Search for the cell housing the specified text and yield its [x, y] center coordinate. 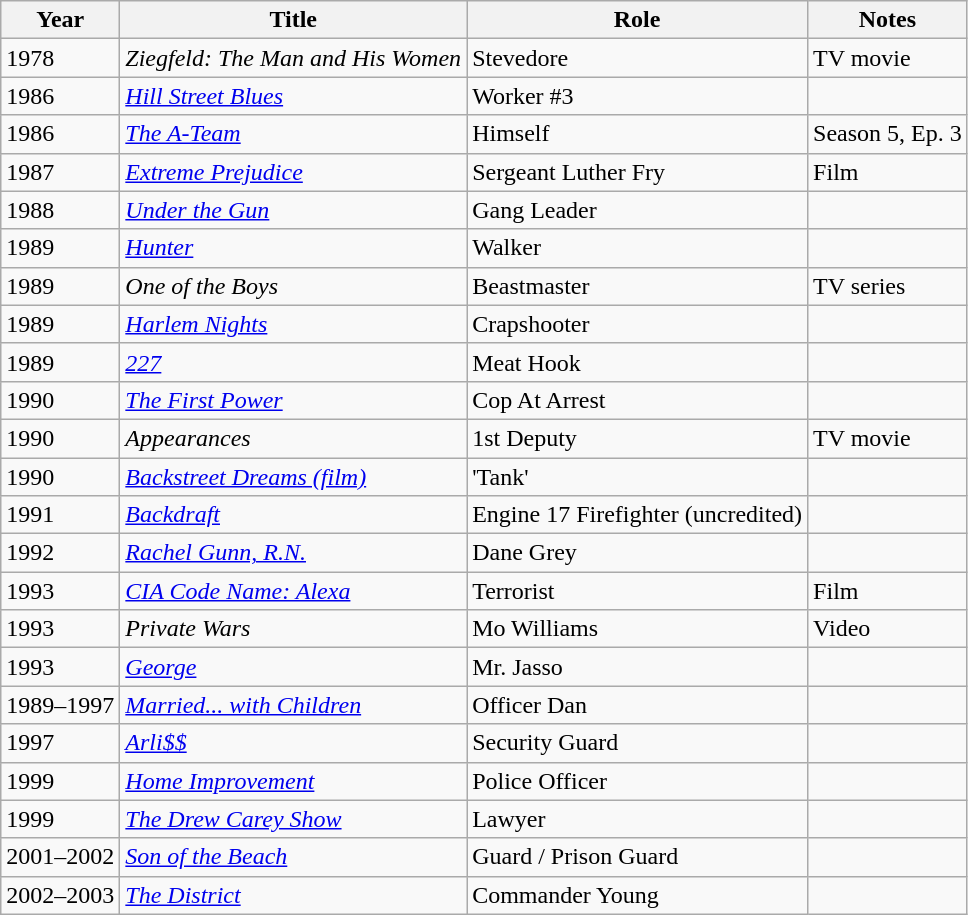
1989–1997 [60, 705]
Worker #3 [638, 96]
1991 [60, 515]
Ziegfeld: The Man and His Women [294, 58]
Cop At Arrest [638, 400]
227 [294, 362]
Extreme Prejudice [294, 172]
Video [888, 629]
Hill Street Blues [294, 96]
Security Guard [638, 743]
Terrorist [638, 591]
TV series [888, 286]
Season 5, Ep. 3 [888, 134]
The District [294, 895]
Officer Dan [638, 705]
Rachel Gunn, R.N. [294, 553]
Guard / Prison Guard [638, 857]
Harlem Nights [294, 324]
Meat Hook [638, 362]
Dane Grey [638, 553]
1st Deputy [638, 438]
Commander Young [638, 895]
Notes [888, 20]
Walker [638, 248]
Stevedore [638, 58]
2002–2003 [60, 895]
Year [60, 20]
Backdraft [294, 515]
Gang Leader [638, 210]
Role [638, 20]
1978 [60, 58]
Engine 17 Firefighter (uncredited) [638, 515]
Home Improvement [294, 781]
One of the Boys [294, 286]
Private Wars [294, 629]
Married... with Children [294, 705]
Crapshooter [638, 324]
1992 [60, 553]
1987 [60, 172]
'Tank' [638, 477]
Title [294, 20]
1997 [60, 743]
Appearances [294, 438]
Beastmaster [638, 286]
The A-Team [294, 134]
CIA Code Name: Alexa [294, 591]
Himself [638, 134]
Backstreet Dreams (film) [294, 477]
2001–2002 [60, 857]
George [294, 667]
The First Power [294, 400]
Lawyer [638, 819]
Mo Williams [638, 629]
1988 [60, 210]
Son of the Beach [294, 857]
Hunter [294, 248]
Under the Gun [294, 210]
The Drew Carey Show [294, 819]
Sergeant Luther Fry [638, 172]
Police Officer [638, 781]
Arli$$ [294, 743]
Mr. Jasso [638, 667]
